Identify which cell holds the provided text, then report its (x, y) central coordinate. 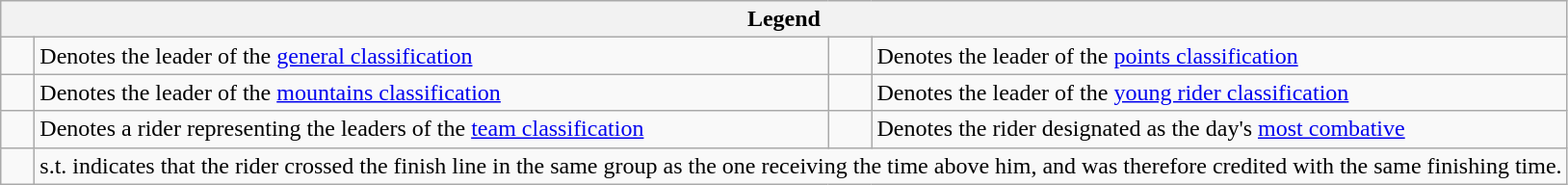
Denotes the leader of the points classification (1219, 56)
Denotes the leader of the mountains classification (431, 92)
Denotes the leader of the general classification (431, 56)
Denotes a rider representing the leaders of the team classification (431, 129)
Denotes the leader of the young rider classification (1219, 92)
Denotes the rider designated as the day's most combative (1219, 129)
Legend (784, 19)
